Determine the (X, Y) coordinate at the center of the cell enclosing the given text.  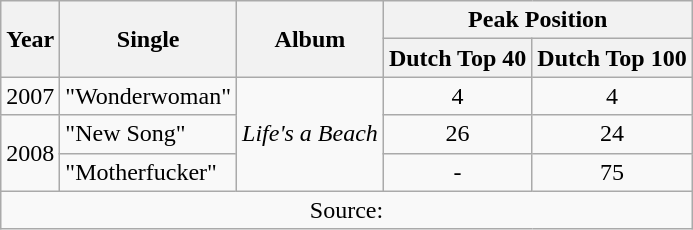
"New Song" (148, 134)
"Wonderwoman" (148, 96)
Dutch Top 40 (457, 58)
Single (148, 39)
- (457, 172)
Dutch Top 100 (612, 58)
Life's a Beach (310, 134)
Year (30, 39)
Peak Position (538, 20)
75 (612, 172)
Album (310, 39)
26 (457, 134)
2008 (30, 153)
2007 (30, 96)
"Motherfucker" (148, 172)
24 (612, 134)
Source: (347, 210)
